Search for the cell housing the specified text and yield its (X, Y) center coordinate. 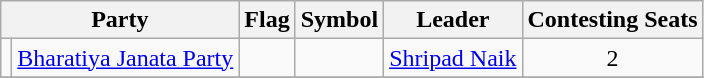
2 (612, 58)
Symbol (339, 20)
Flag (267, 20)
Bharatiya Janata Party (126, 58)
Party (120, 20)
Shripad Naik (453, 58)
Contesting Seats (612, 20)
Leader (453, 20)
